Pinpoint the cell where the given text exists, returning its (X, Y) midpoint coordinate. 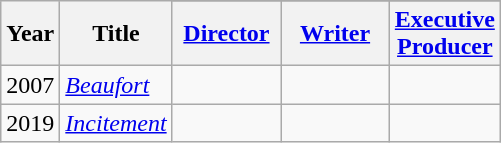
2007 (30, 85)
Writer (336, 34)
ExecutiveProducer (444, 34)
Title (116, 34)
Beaufort (116, 85)
Director (226, 34)
2019 (30, 123)
Year (30, 34)
Incitement (116, 123)
